Return the [X, Y] coordinate for the center point of the cell that contains the specified text.  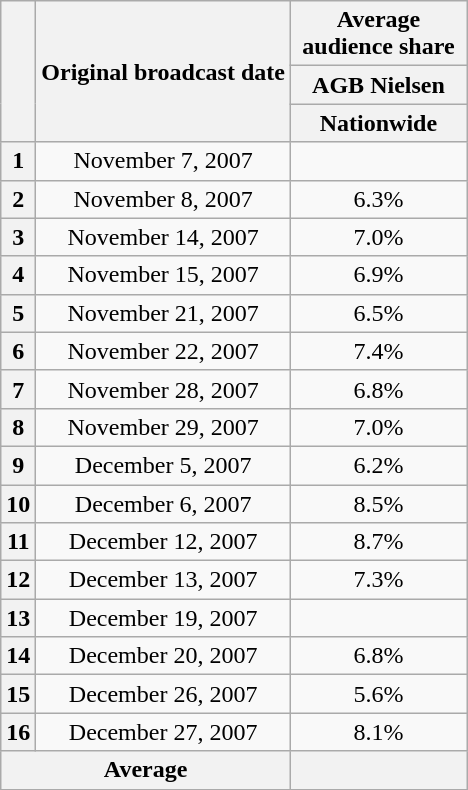
4 [18, 275]
2 [18, 199]
December 27, 2007 [164, 732]
December 12, 2007 [164, 542]
Average [146, 770]
November 28, 2007 [164, 389]
December 26, 2007 [164, 694]
1 [18, 161]
8.7% [378, 542]
Original broadcast date [164, 72]
December 20, 2007 [164, 656]
Average audience share [378, 34]
3 [18, 237]
5.6% [378, 694]
7 [18, 389]
9 [18, 465]
December 19, 2007 [164, 618]
8.5% [378, 503]
December 5, 2007 [164, 465]
8 [18, 427]
11 [18, 542]
7.4% [378, 351]
6.5% [378, 313]
November 29, 2007 [164, 427]
6.3% [378, 199]
December 6, 2007 [164, 503]
10 [18, 503]
6.9% [378, 275]
6 [18, 351]
Nationwide [378, 123]
13 [18, 618]
November 7, 2007 [164, 161]
December 13, 2007 [164, 580]
12 [18, 580]
7.3% [378, 580]
November 21, 2007 [164, 313]
8.1% [378, 732]
5 [18, 313]
November 8, 2007 [164, 199]
6.2% [378, 465]
November 15, 2007 [164, 275]
16 [18, 732]
14 [18, 656]
November 22, 2007 [164, 351]
AGB Nielsen [378, 85]
November 14, 2007 [164, 237]
15 [18, 694]
